Find where the given text appears and provide that cell's center as [x, y] coordinate. 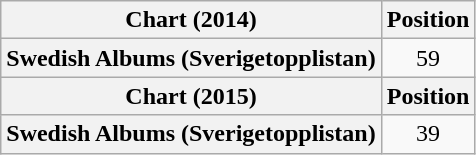
Chart (2015) [191, 96]
39 [428, 134]
59 [428, 58]
Chart (2014) [191, 20]
